Return the [x, y] coordinate for the center point of the cell that contains the specified text.  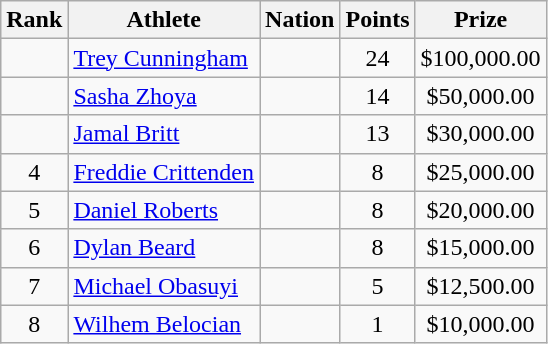
13 [378, 134]
Jamal Britt [164, 134]
$100,000.00 [480, 58]
Dylan Beard [164, 248]
Nation [300, 20]
Points [378, 20]
1 [378, 324]
Wilhem Belocian [164, 324]
Michael Obasuyi [164, 286]
$12,500.00 [480, 286]
Trey Cunningham [164, 58]
6 [34, 248]
$20,000.00 [480, 210]
Rank [34, 20]
$15,000.00 [480, 248]
$30,000.00 [480, 134]
$50,000.00 [480, 96]
7 [34, 286]
24 [378, 58]
$10,000.00 [480, 324]
Daniel Roberts [164, 210]
Prize [480, 20]
Athlete [164, 20]
Sasha Zhoya [164, 96]
$25,000.00 [480, 172]
Freddie Crittenden [164, 172]
14 [378, 96]
4 [34, 172]
